Return the (x, y) coordinate for the center point of the cell that contains the specified text.  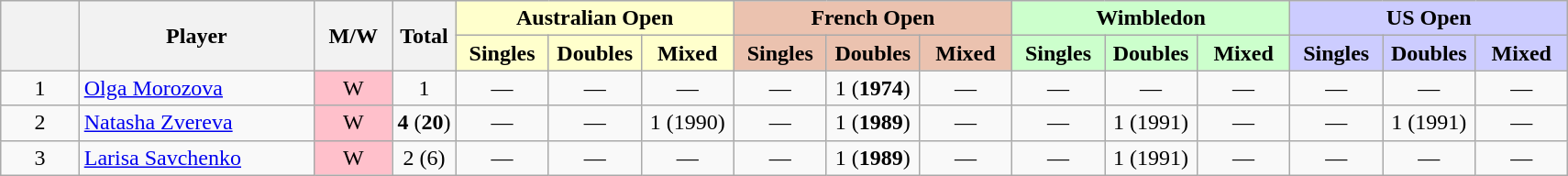
1 (1990) (688, 123)
Olga Morozova (196, 88)
Australian Open (594, 18)
4 (20) (424, 123)
2 (6) (424, 158)
3 (40, 158)
2 (40, 123)
US Open (1429, 18)
Natasha Zvereva (196, 123)
Larisa Savchenko (196, 158)
French Open (873, 18)
Total (424, 36)
Player (196, 36)
Wimbledon (1150, 18)
M/W (354, 36)
1 (1974) (873, 88)
